Return [x, y] of the center of cell containing provided text 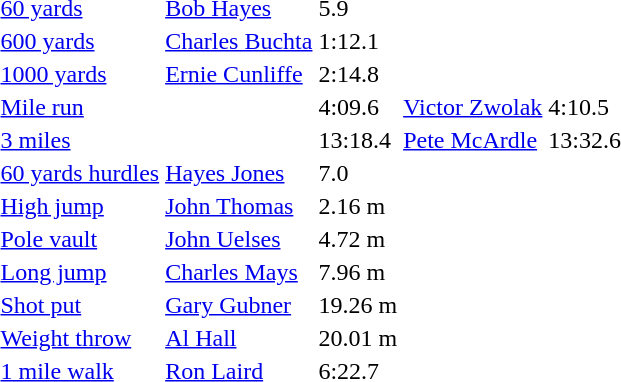
Gary Gubner [239, 305]
1:12.1 [358, 41]
2:14.8 [358, 74]
20.01 m [358, 338]
Al Hall [239, 338]
2.16 m [358, 206]
19.26 m [358, 305]
4.72 m [358, 239]
4:09.6 [358, 107]
7.0 [358, 173]
John Uelses [239, 239]
Charles Mays [239, 272]
Charles Buchta [239, 41]
Victor Zwolak [473, 107]
Ernie Cunliffe [239, 74]
John Thomas [239, 206]
Pete McArdle [473, 140]
7.96 m [358, 272]
Hayes Jones [239, 173]
13:18.4 [358, 140]
